Output the (x, y) coordinate of the center of the cell containing the given text.  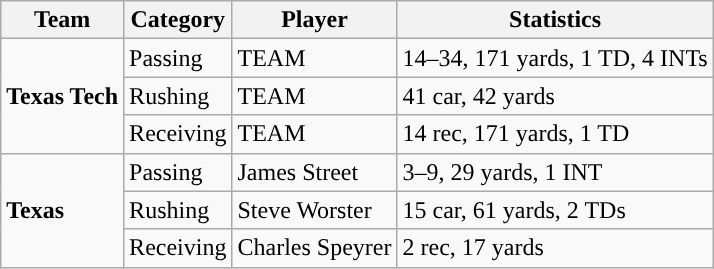
Charles Speyrer (314, 248)
41 car, 42 yards (555, 96)
Steve Worster (314, 210)
Category (178, 20)
Team (62, 20)
Statistics (555, 20)
14 rec, 171 yards, 1 TD (555, 134)
2 rec, 17 yards (555, 248)
Texas Tech (62, 96)
15 car, 61 yards, 2 TDs (555, 210)
3–9, 29 yards, 1 INT (555, 172)
Texas (62, 210)
James Street (314, 172)
Player (314, 20)
14–34, 171 yards, 1 TD, 4 INTs (555, 58)
